Identify which cell holds the provided text, then report its [x, y] central coordinate. 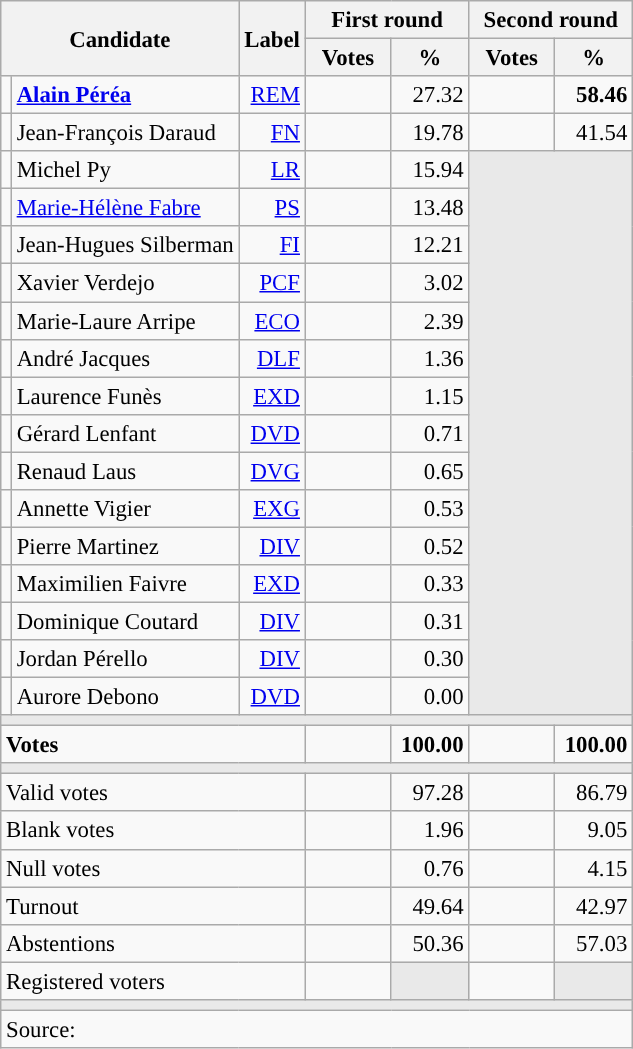
0.30 [430, 659]
15.94 [430, 170]
4.15 [594, 868]
Aurore Debono [125, 697]
58.46 [594, 95]
Null votes [153, 868]
REM [272, 95]
0.76 [430, 868]
Marie-Hélène Fabre [125, 208]
57.03 [594, 943]
49.64 [430, 906]
1.15 [430, 396]
Jordan Pérello [125, 659]
Michel Py [125, 170]
Pierre Martinez [125, 546]
PCF [272, 283]
Maximilien Faivre [125, 584]
Marie-Laure Arripe [125, 321]
Source: [317, 1029]
First round [387, 20]
Jean-Hugues Silberman [125, 245]
50.36 [430, 943]
EXG [272, 509]
Abstentions [153, 943]
Second round [551, 20]
3.02 [430, 283]
DVG [272, 471]
0.33 [430, 584]
LR [272, 170]
0.52 [430, 546]
19.78 [430, 133]
Xavier Verdejo [125, 283]
Gérard Lenfant [125, 433]
0.00 [430, 697]
André Jacques [125, 358]
Label [272, 38]
ECO [272, 321]
27.32 [430, 95]
Candidate [120, 38]
Valid votes [153, 793]
1.36 [430, 358]
Annette Vigier [125, 509]
Alain Péréa [125, 95]
DLF [272, 358]
13.48 [430, 208]
0.31 [430, 621]
42.97 [594, 906]
PS [272, 208]
Blank votes [153, 831]
Laurence Funès [125, 396]
Registered voters [153, 981]
1.96 [430, 831]
0.65 [430, 471]
12.21 [430, 245]
FN [272, 133]
Jean-François Daraud [125, 133]
41.54 [594, 133]
2.39 [430, 321]
9.05 [594, 831]
FI [272, 245]
0.71 [430, 433]
97.28 [430, 793]
86.79 [594, 793]
0.53 [430, 509]
Dominique Coutard [125, 621]
Renaud Laus [125, 471]
Turnout [153, 906]
